Scan for the cell matching the given text and deliver its (X, Y) coordinate at center. 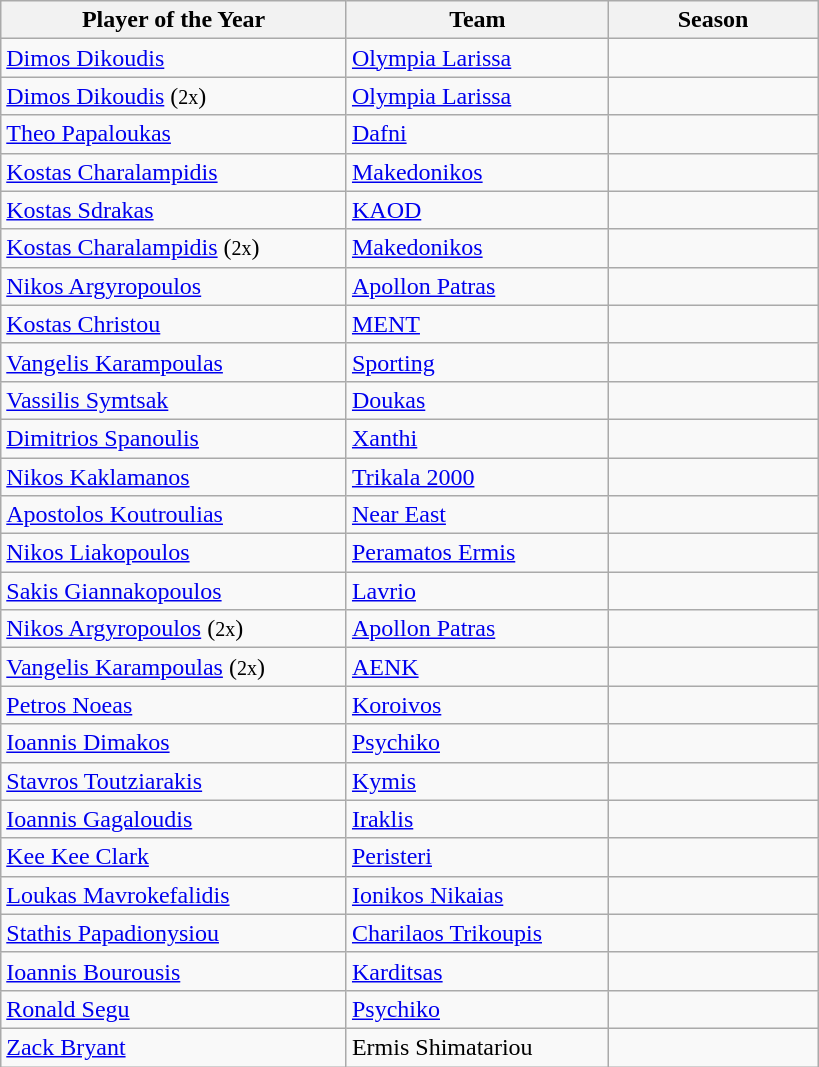
Ioannis Gagaloudis (174, 819)
Nikos Argyropoulos (2x) (174, 629)
Kee Kee Clark (174, 857)
Lavrio (477, 591)
Peramatos Ermis (477, 553)
Near East (477, 515)
Doukas (477, 400)
Peristeri (477, 857)
MENT (477, 324)
Kostas Charalampidis (174, 172)
Stathis Papadionysiou (174, 933)
Vassilis Symtsak (174, 400)
Charilaos Trikoupis (477, 933)
Season (713, 20)
Petros Noeas (174, 705)
Sporting (477, 362)
Sakis Giannakopoulos (174, 591)
Vangelis Karampoulas (174, 362)
Ioannis Dimakos (174, 743)
Nikos Liakopoulos (174, 553)
Apostolos Koutroulias (174, 515)
Dimos Dikoudis (2x) (174, 96)
Kymis (477, 781)
Zack Bryant (174, 1047)
Ronald Segu (174, 1009)
Kostas Sdrakas (174, 210)
Iraklis (477, 819)
Nikos Argyropoulos (174, 286)
Trikala 2000 (477, 477)
Dimitrios Spanoulis (174, 438)
Ermis Shimatariou (477, 1047)
Ionikos Nikaias (477, 895)
Kostas Charalampidis (2x) (174, 248)
Vangelis Karampoulas (2x) (174, 667)
Kostas Christou (174, 324)
Player of the Year (174, 20)
Theo Papaloukas (174, 134)
Xanthi (477, 438)
Team (477, 20)
AENK (477, 667)
Nikos Kaklamanos (174, 477)
Karditsas (477, 971)
Ioannis Bourousis (174, 971)
KAOD (477, 210)
Dafni (477, 134)
Loukas Mavrokefalidis (174, 895)
Koroivos (477, 705)
Stavros Toutziarakis (174, 781)
Dimos Dikoudis (174, 58)
